Find where the given text appears and provide that cell's center as [X, Y] coordinate. 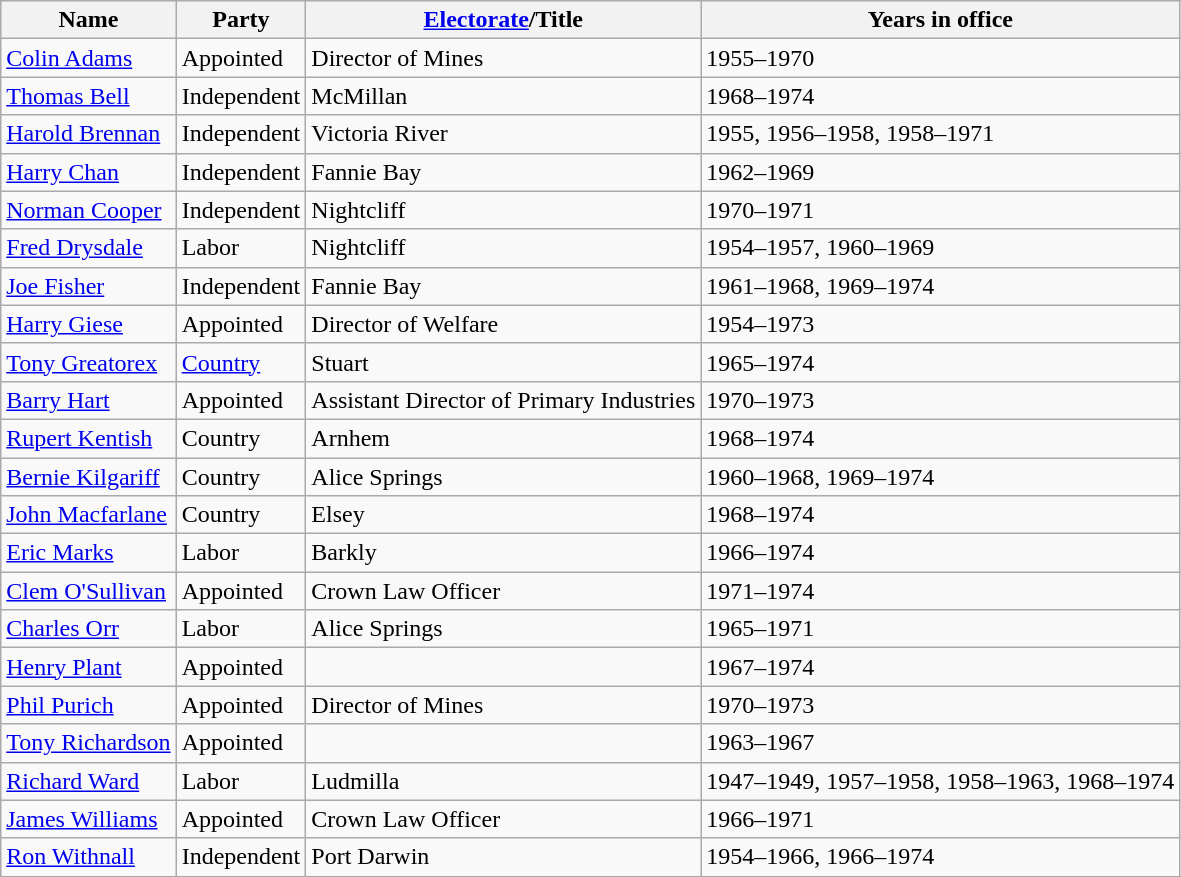
Harry Chan [88, 172]
1960–1968, 1969–1974 [940, 477]
1954–1966, 1966–1974 [940, 857]
John Macfarlane [88, 515]
Tony Richardson [88, 743]
Harold Brennan [88, 134]
1965–1971 [940, 629]
Ron Withnall [88, 857]
Elsey [504, 515]
1962–1969 [940, 172]
Name [88, 20]
McMillan [504, 96]
Eric Marks [88, 553]
James Williams [88, 819]
Thomas Bell [88, 96]
1967–1974 [940, 667]
1970–1971 [940, 210]
Tony Greatorex [88, 362]
1965–1974 [940, 362]
1961–1968, 1969–1974 [940, 286]
Richard Ward [88, 781]
Victoria River [504, 134]
Fred Drysdale [88, 248]
Clem O'Sullivan [88, 591]
Party [241, 20]
1954–1957, 1960–1969 [940, 248]
Barkly [504, 553]
1963–1967 [940, 743]
Harry Giese [88, 324]
1971–1974 [940, 591]
1966–1971 [940, 819]
Bernie Kilgariff [88, 477]
Phil Purich [88, 705]
Stuart [504, 362]
1955, 1956–1958, 1958–1971 [940, 134]
Colin Adams [88, 58]
Norman Cooper [88, 210]
Assistant Director of Primary Industries [504, 400]
Ludmilla [504, 781]
1947–1949, 1957–1958, 1958–1963, 1968–1974 [940, 781]
Director of Welfare [504, 324]
Electorate/Title [504, 20]
Arnhem [504, 438]
Henry Plant [88, 667]
1954–1973 [940, 324]
Charles Orr [88, 629]
1966–1974 [940, 553]
1955–1970 [940, 58]
Joe Fisher [88, 286]
Rupert Kentish [88, 438]
Port Darwin [504, 857]
Barry Hart [88, 400]
Years in office [940, 20]
